Pinpoint the cell where the given text exists, returning its [x, y] midpoint coordinate. 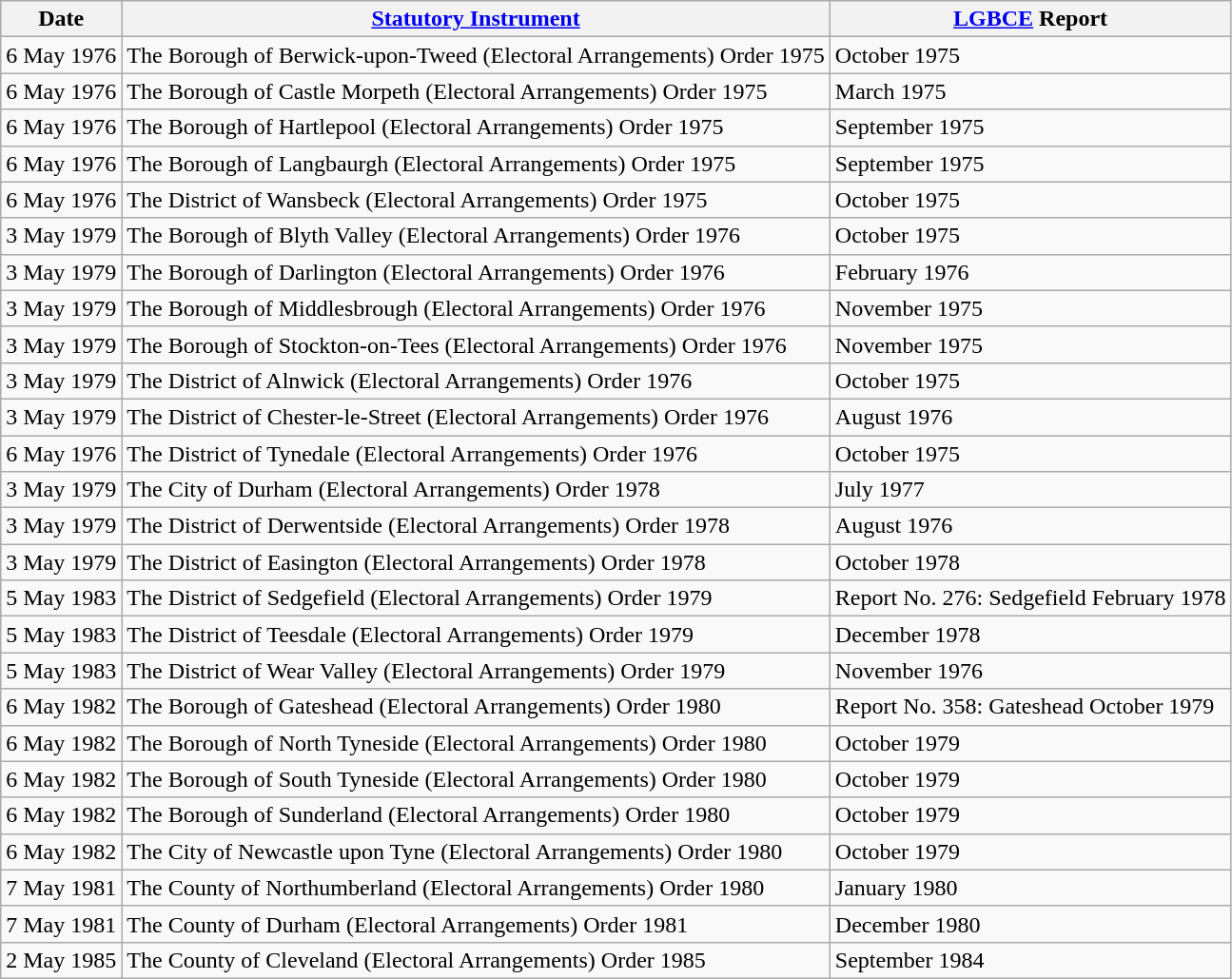
The City of Newcastle upon Tyne (Electoral Arrangements) Order 1980 [476, 852]
November 1976 [1030, 671]
December 1980 [1030, 924]
The County of Northumberland (Electoral Arrangements) Order 1980 [476, 888]
The Borough of Langbaurgh (Electoral Arrangements) Order 1975 [476, 164]
The Borough of North Tyneside (Electoral Arrangements) Order 1980 [476, 743]
The Borough of South Tyneside (Electoral Arrangements) Order 1980 [476, 779]
Date [61, 19]
March 1975 [1030, 91]
The Borough of Hartlepool (Electoral Arrangements) Order 1975 [476, 127]
The Borough of Blyth Valley (Electoral Arrangements) Order 1976 [476, 236]
The City of Durham (Electoral Arrangements) Order 1978 [476, 490]
The District of Tynedale (Electoral Arrangements) Order 1976 [476, 454]
January 1980 [1030, 888]
2 May 1985 [61, 960]
The District of Teesdale (Electoral Arrangements) Order 1979 [476, 635]
September 1984 [1030, 960]
The Borough of Sunderland (Electoral Arrangements) Order 1980 [476, 815]
The County of Durham (Electoral Arrangements) Order 1981 [476, 924]
The District of Wear Valley (Electoral Arrangements) Order 1979 [476, 671]
October 1978 [1030, 562]
July 1977 [1030, 490]
The Borough of Middlesbrough (Electoral Arrangements) Order 1976 [476, 308]
LGBCE Report [1030, 19]
December 1978 [1030, 635]
The Borough of Darlington (Electoral Arrangements) Order 1976 [476, 272]
Report No. 358: Gateshead October 1979 [1030, 707]
The Borough of Gateshead (Electoral Arrangements) Order 1980 [476, 707]
The District of Derwentside (Electoral Arrangements) Order 1978 [476, 526]
The District of Wansbeck (Electoral Arrangements) Order 1975 [476, 200]
Report No. 276: Sedgefield February 1978 [1030, 598]
The Borough of Castle Morpeth (Electoral Arrangements) Order 1975 [476, 91]
The District of Chester-le-Street (Electoral Arrangements) Order 1976 [476, 417]
The Borough of Berwick-upon-Tweed (Electoral Arrangements) Order 1975 [476, 55]
Statutory Instrument [476, 19]
The District of Alnwick (Electoral Arrangements) Order 1976 [476, 381]
The County of Cleveland (Electoral Arrangements) Order 1985 [476, 960]
The District of Sedgefield (Electoral Arrangements) Order 1979 [476, 598]
The District of Easington (Electoral Arrangements) Order 1978 [476, 562]
The Borough of Stockton-on-Tees (Electoral Arrangements) Order 1976 [476, 344]
February 1976 [1030, 272]
